Output the (x, y) coordinate of the center of the cell containing the given text.  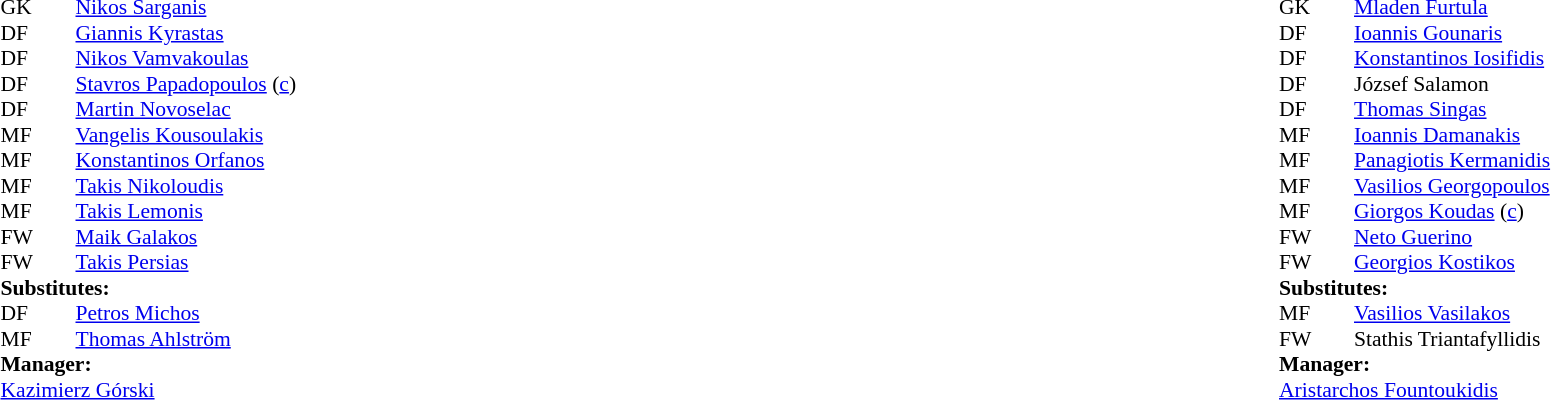
Thomas Ahlström (186, 339)
Stathis Triantafyllidis (1452, 339)
Neto Guerino (1452, 237)
Georgios Kostikos (1452, 263)
Martin Novoselac (186, 109)
Takis Persias (186, 263)
Vasilios Georgopoulos (1452, 186)
Takis Nikoloudis (186, 186)
Ioannis Gounaris (1452, 33)
Nikos Vamvakoulas (186, 59)
Ioannis Damanakis (1452, 135)
Konstantinos Orfanos (186, 161)
Thomas Singas (1452, 109)
Vasilios Vasilakos (1452, 313)
Substitutes: (148, 288)
Maik Galakos (186, 237)
Manager: (148, 365)
József Salamon (1452, 84)
Giannis Kyrastas (186, 33)
Stavros Papadopoulos (c) (186, 84)
Vangelis Kousoulakis (186, 135)
Giorgos Koudas (c) (1452, 211)
Panagiotis Kermanidis (1452, 161)
Petros Michos (186, 313)
Konstantinos Iosifidis (1452, 59)
Takis Lemonis (186, 211)
